Provide the (x, y) coordinate of the cell's center where the given text is located.  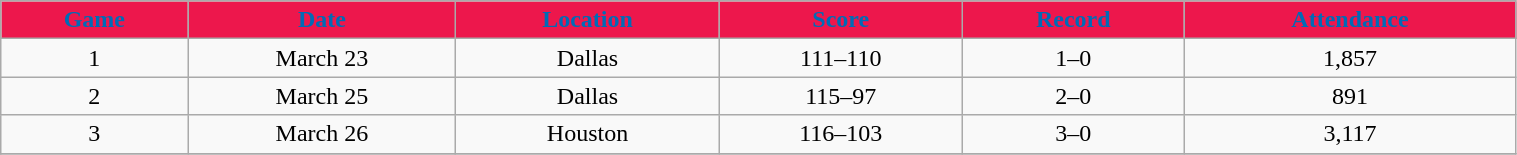
1,857 (1350, 58)
3 (94, 134)
3–0 (1073, 134)
Attendance (1350, 20)
1–0 (1073, 58)
Date (322, 20)
3,117 (1350, 134)
2 (94, 96)
March 26 (322, 134)
1 (94, 58)
March 25 (322, 96)
116–103 (840, 134)
Score (840, 20)
Game (94, 20)
March 23 (322, 58)
115–97 (840, 96)
Location (588, 20)
111–110 (840, 58)
2–0 (1073, 96)
891 (1350, 96)
Record (1073, 20)
Houston (588, 134)
